Find where the given text appears and provide that cell's center as (x, y) coordinate. 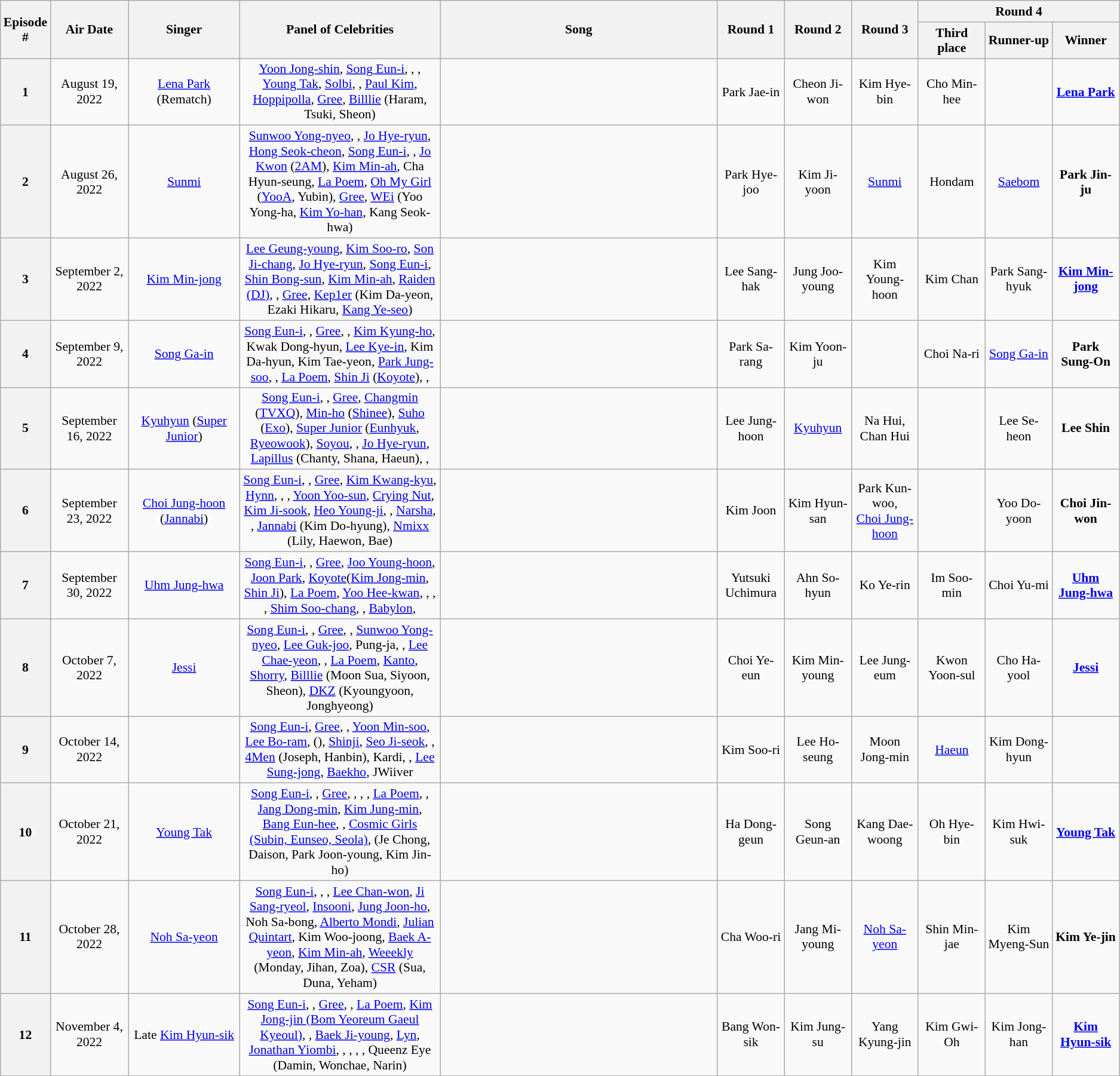
Singer (184, 30)
Winner (1085, 41)
Panel of Celebrities (339, 30)
October 21, 2022 (90, 832)
Runner-up (1018, 41)
8 (25, 668)
Choi Jin-won (1085, 511)
October 28, 2022 (90, 937)
5 (25, 428)
Choi Na-ri (952, 354)
Cha Woo-ri (751, 937)
August 26, 2022 (90, 182)
Park Jin-ju (1085, 182)
Lee Jung-hoon (751, 428)
Kim Hyun-san (818, 511)
Choi Yu-mi (1018, 585)
4 (25, 354)
Kim Ye-jin (1085, 937)
Kim Ji-yoon (818, 182)
Park Sang-hyuk (1018, 280)
Kim Gwi-Oh (952, 1035)
9 (25, 750)
10 (25, 832)
Kim Yoon-ju (818, 354)
3 (25, 280)
November 4, 2022 (90, 1035)
Song Eun-i, , Gree, , Kim Kyung-ho, Kwak Dong-hyun, Lee Kye-in, Kim Da-hyun, Kim Tae-yeon, Park Jung-soo, , La Poem, Shin Ji (Koyote), , (339, 354)
Song (579, 30)
Im Soo-min (952, 585)
Kyuhyun (Super Junior) (184, 428)
Na Hui,Chan Hui (885, 428)
Lee Shin (1085, 428)
September 30, 2022 (90, 585)
Lee Se-heon (1018, 428)
Kim Hyun-sik (1085, 1035)
Round 4 (1018, 11)
Oh Hye-bin (952, 832)
Third place (952, 41)
Round 2 (818, 30)
Lena Park (Rematch) (184, 92)
Kwon Yoon-sul (952, 668)
Yoo Do-yoon (1018, 511)
Song Geun-an (818, 832)
Jung Joo-young (818, 280)
Yoon Jong-shin, Song Eun-i, , , Young Tak, Solbi, , Paul Kim, Hoppipolla, Gree, Billlie (Haram, Tsuki, Sheon) (339, 92)
Kim Soo-ri (751, 750)
Kim Dong-hyun (1018, 750)
Song Eun-i, , Gree, Joo Young-hoon, Joon Park, Koyote(Kim Jong-min, Shin Ji), La Poem, Yoo Hee-kwan, , , , Shim Soo-chang, , Babylon, (339, 585)
Late Kim Hyun-sik (184, 1035)
Park Kun-woo,Choi Jung-hoon (885, 511)
August 19, 2022 (90, 92)
Choi Jung-hoon (Jannabi) (184, 511)
September 2, 2022 (90, 280)
Kim Joon (751, 511)
Bang Won-sik (751, 1035)
October 14, 2022 (90, 750)
September 9, 2022 (90, 354)
Yang Kyung-jin (885, 1035)
7 (25, 585)
Kim Chan (952, 280)
Song Eun-i, Gree, , Yoon Min-soo, Lee Bo-ram, (), Shinji, Seo Ji-seok, , 4Men (Joseph, Hanbin), Kardi, , Lee Sung-jong, Baekho, JWiiver (339, 750)
Kim Young-hoon (885, 280)
Kim Hwi-suk (1018, 832)
Lee Ho-seung (818, 750)
Kim Jong-han (1018, 1035)
2 (25, 182)
Park Jae-in (751, 92)
Moon Jong-min (885, 750)
1 (25, 92)
12 (25, 1035)
Hondam (952, 182)
Cheon Ji-won (818, 92)
Kang Dae-woong (885, 832)
Cho Min-hee (952, 92)
Kyuhyun (818, 428)
Lee Jung-eum (885, 668)
Saebom (1018, 182)
6 (25, 511)
Park Sa-rang (751, 354)
Ahn So-hyun (818, 585)
Kim Myeng-Sun (1018, 937)
Yutsuki Uchimura (751, 585)
Haeun (952, 750)
September 23, 2022 (90, 511)
Round 1 (751, 30)
Kim Hye-bin (885, 92)
October 7, 2022 (90, 668)
Kim Jung-su (818, 1035)
Park Hye-joo (751, 182)
Lena Park (1085, 92)
11 (25, 937)
Cho Ha-yool (1018, 668)
Air Date (90, 30)
Park Sung-On (1085, 354)
Kim Min-young (818, 668)
Episode # (25, 30)
Jang Mi-young (818, 937)
Ko Ye-rin (885, 585)
Ha Dong-geun (751, 832)
Shin Min-jae (952, 937)
September 16, 2022 (90, 428)
Round 3 (885, 30)
Lee Sang-hak (751, 280)
Choi Ye-eun (751, 668)
